Capture the cell that displays the provided text and extract its (X, Y) central coordinate. 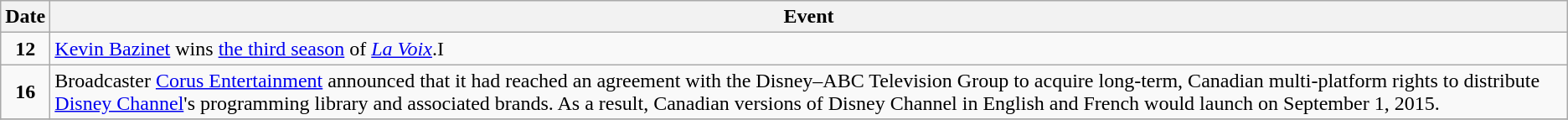
16 (25, 92)
Date (25, 17)
12 (25, 49)
Event (809, 17)
Kevin Bazinet wins the third season of La Voix.I (809, 49)
